Identify which cell holds the provided text, then report its [x, y] central coordinate. 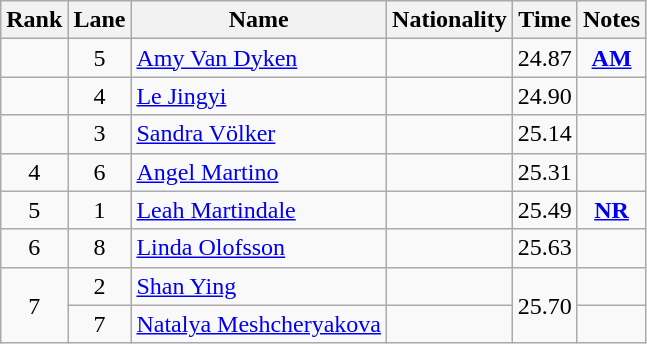
Amy Van Dyken [259, 58]
8 [100, 248]
Lane [100, 20]
Notes [611, 20]
1 [100, 210]
25.14 [544, 134]
Linda Olofsson [259, 248]
Sandra Völker [259, 134]
3 [100, 134]
24.87 [544, 58]
Shan Ying [259, 286]
25.63 [544, 248]
Angel Martino [259, 172]
Name [259, 20]
AM [611, 58]
Time [544, 20]
24.90 [544, 96]
NR [611, 210]
Natalya Meshcheryakova [259, 324]
Leah Martindale [259, 210]
Le Jingyi [259, 96]
Rank [34, 20]
25.49 [544, 210]
25.70 [544, 305]
25.31 [544, 172]
2 [100, 286]
Nationality [450, 20]
